Search for the cell housing the specified text and yield its (x, y) center coordinate. 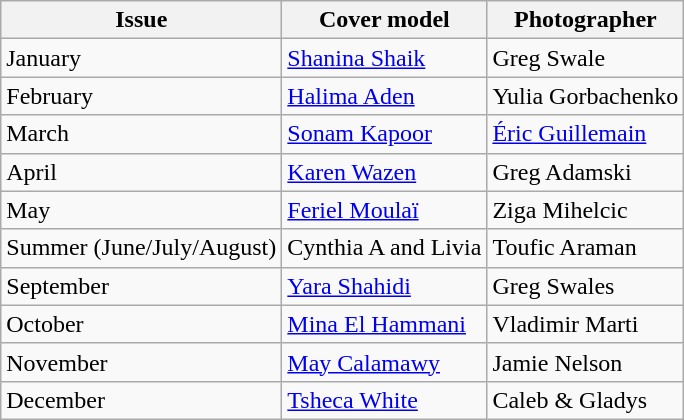
Yulia Gorbachenko (586, 96)
Greg Adamski (586, 172)
Toufic Araman (586, 248)
Sonam Kapoor (384, 134)
Karen Wazen (384, 172)
Tsheca White (384, 400)
November (142, 362)
October (142, 324)
Shanina Shaik (384, 58)
December (142, 400)
April (142, 172)
Greg Swales (586, 286)
March (142, 134)
Cynthia A and Livia (384, 248)
January (142, 58)
Halima Aden (384, 96)
May (142, 210)
Éric Guillemain (586, 134)
Summer (June/July/August) (142, 248)
Cover model (384, 20)
Feriel Moulaï (384, 210)
September (142, 286)
Greg Swale (586, 58)
Yara Shahidi (384, 286)
Caleb & Gladys (586, 400)
Vladimir Marti (586, 324)
Ziga Mihelcic (586, 210)
Jamie Nelson (586, 362)
Photographer (586, 20)
Issue (142, 20)
February (142, 96)
May Calamawy (384, 362)
Mina El Hammani (384, 324)
